Output the [x, y] coordinate of the center of the cell containing the given text.  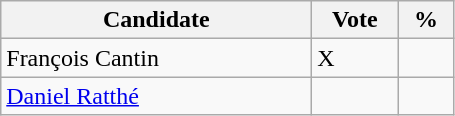
Daniel Ratthé [156, 96]
François Cantin [156, 58]
% [426, 20]
Vote [355, 20]
X [355, 58]
Candidate [156, 20]
